Determine the [x, y] coordinate at the center of the cell enclosing the given text.  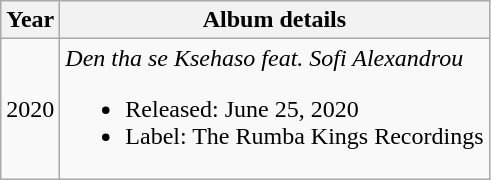
Den tha se Ksehaso feat. Sofi AlexandrouReleased: June 25, 2020Label: The Rumba Kings Recordings [274, 109]
Album details [274, 20]
2020 [30, 109]
Year [30, 20]
